Identify which cell holds the provided text, then report its (X, Y) central coordinate. 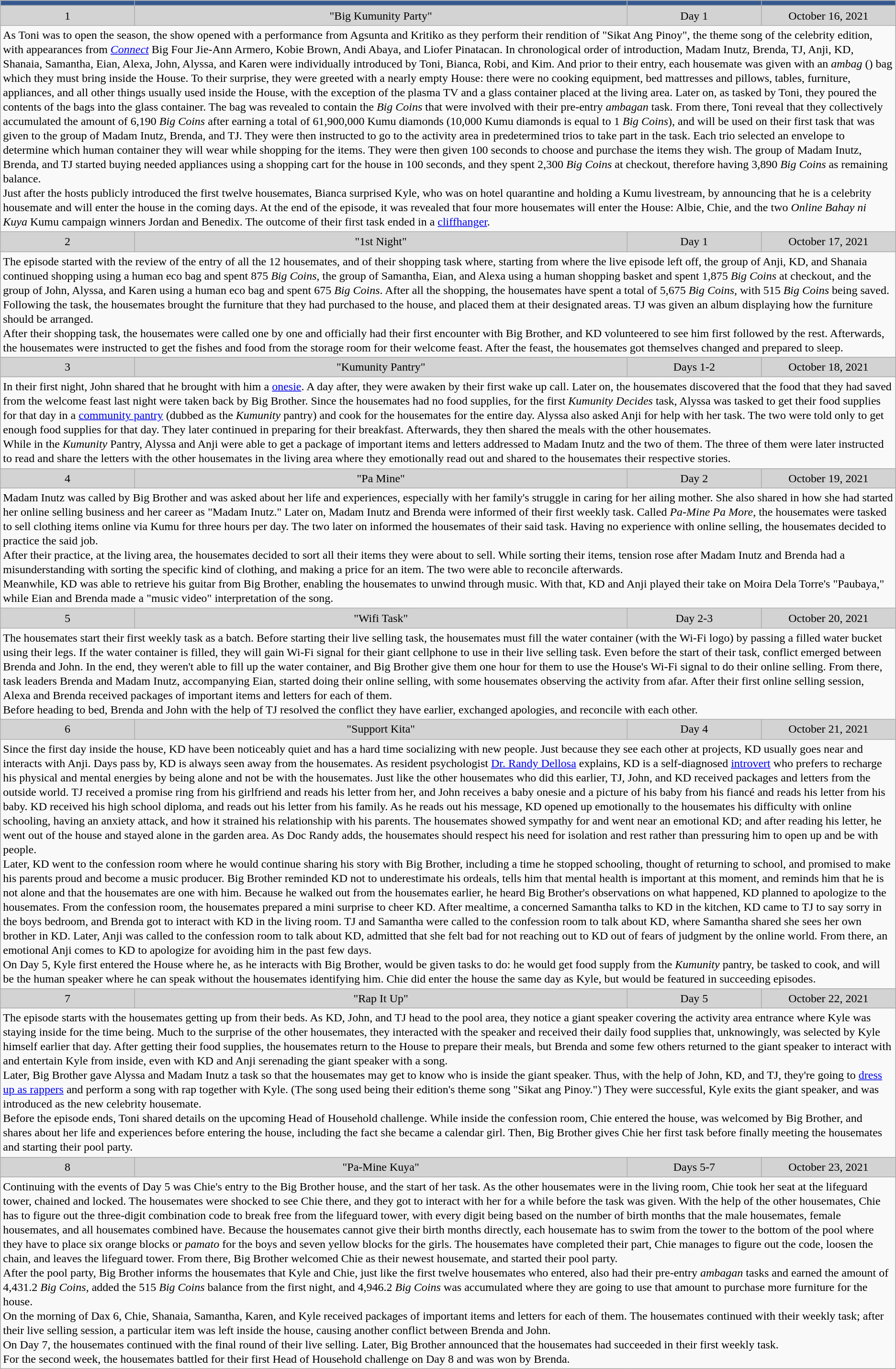
"Big Kumunity Party" (381, 15)
Day 2-3 (694, 618)
7 (68, 999)
October 23, 2021 (829, 1167)
"Rap It Up" (381, 999)
1 (68, 15)
"Wifi Task" (381, 618)
"Pa-Mine Kuya" (381, 1167)
2 (68, 241)
3 (68, 367)
Days 1-2 (694, 367)
5 (68, 618)
6 (68, 729)
"Support Kita" (381, 729)
8 (68, 1167)
"Kumunity Pantry" (381, 367)
October 16, 2021 (829, 15)
October 17, 2021 (829, 241)
Day 5 (694, 999)
Day 4 (694, 729)
Days 5-7 (694, 1167)
October 20, 2021 (829, 618)
"Pa Mine" (381, 478)
October 19, 2021 (829, 478)
Day 2 (694, 478)
October 18, 2021 (829, 367)
4 (68, 478)
October 22, 2021 (829, 999)
October 21, 2021 (829, 729)
"1st Night" (381, 241)
